From the cell containing the given text, extract its center point as [x, y] coordinate. 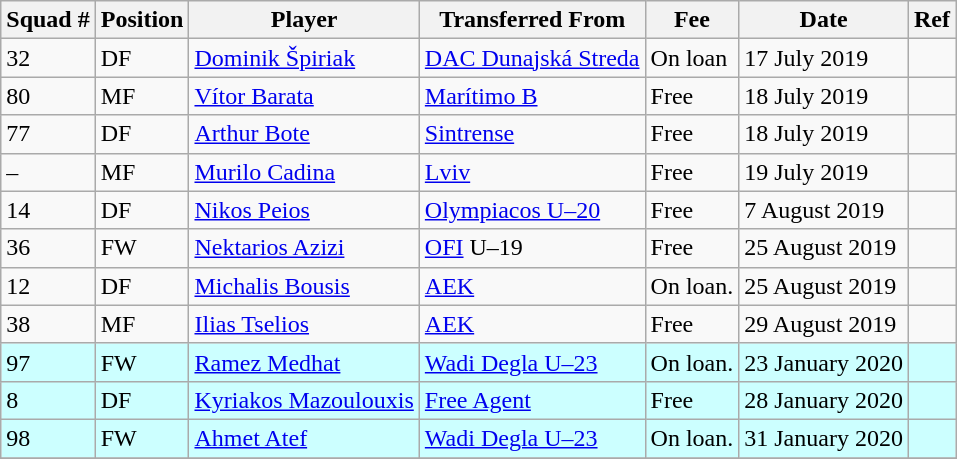
Player [304, 20]
Lviv [532, 172]
Murilo Cadina [304, 172]
Nektarios Azizi [304, 248]
Fee [692, 20]
Marítimo B [532, 96]
7 August 2019 [824, 210]
17 July 2019 [824, 58]
Olympiacos U–20 [532, 210]
DAC Dunajská Streda [532, 58]
– [48, 172]
14 [48, 210]
Ref [932, 20]
Michalis Bousis [304, 286]
38 [48, 324]
19 July 2019 [824, 172]
23 January 2020 [824, 362]
Arthur Bote [304, 134]
Transferred From [532, 20]
36 [48, 248]
80 [48, 96]
98 [48, 438]
OFI U–19 [532, 248]
On loan [692, 58]
Dominik Špiriak [304, 58]
Sintrense [532, 134]
31 January 2020 [824, 438]
Vítor Barata [304, 96]
32 [48, 58]
97 [48, 362]
28 January 2020 [824, 400]
12 [48, 286]
Nikos Peios [304, 210]
Kyriakos Mazoulouxis [304, 400]
Position [142, 20]
77 [48, 134]
Date [824, 20]
Squad # [48, 20]
Ahmet Atef [304, 438]
Ramez Medhat [304, 362]
29 August 2019 [824, 324]
Free Agent [532, 400]
8 [48, 400]
Ilias Tselios [304, 324]
